Detect which cell encompasses the target text, then output its (X, Y) center coordinate. 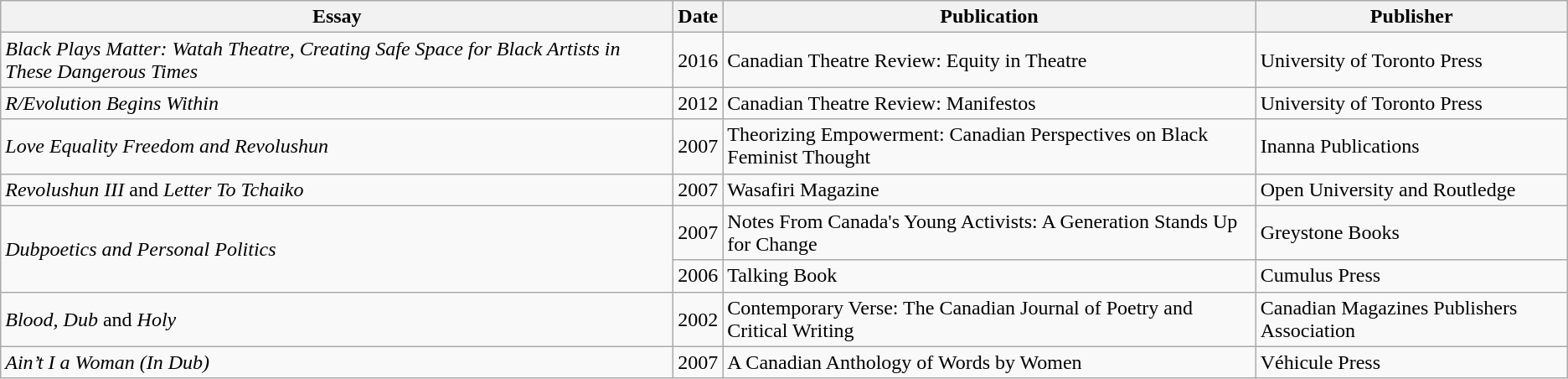
Véhicule Press (1411, 362)
Open University and Routledge (1411, 189)
2016 (699, 60)
Publisher (1411, 17)
Dubpoetics and Personal Politics (337, 248)
Revolushun III and Letter To Tchaiko (337, 189)
Date (699, 17)
Theorizing Empowerment: Canadian Perspectives on Black Feminist Thought (989, 146)
Canadian Theatre Review: Manifestos (989, 103)
R/Evolution Begins Within (337, 103)
Publication (989, 17)
Cumulus Press (1411, 276)
Canadian Magazines Publishers Association (1411, 319)
2012 (699, 103)
A Canadian Anthology of Words by Women (989, 362)
Love Equality Freedom and Revolushun (337, 146)
Canadian Theatre Review: Equity in Theatre (989, 60)
Contemporary Verse: The Canadian Journal of Poetry and Critical Writing (989, 319)
Talking Book (989, 276)
Notes From Canada's Young Activists: A Generation Stands Up for Change (989, 233)
2002 (699, 319)
Black Plays Matter: Watah Theatre, Creating Safe Space for Black Artists in These Dangerous Times (337, 60)
Ain’t I a Woman (In Dub) (337, 362)
2006 (699, 276)
Greystone Books (1411, 233)
Blood, Dub and Holy (337, 319)
Wasafiri Magazine (989, 189)
Inanna Publications (1411, 146)
Essay (337, 17)
